Determine the [x, y] coordinate at the center of the cell enclosing the given text.  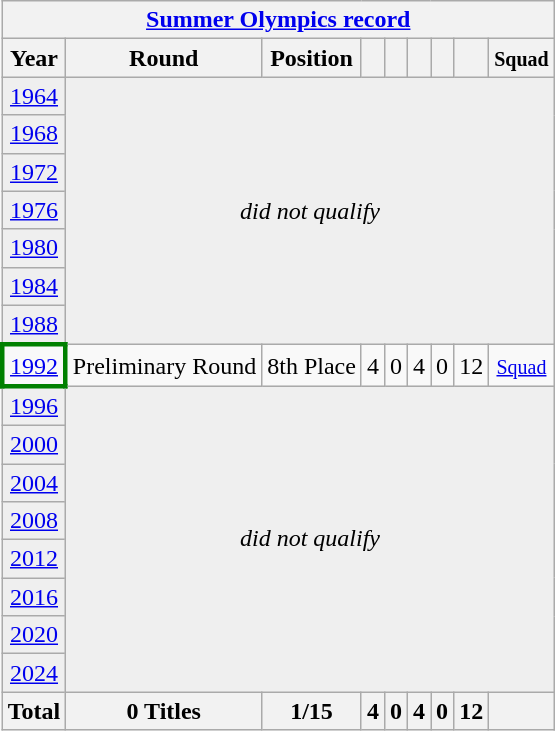
1964 [34, 96]
1968 [34, 134]
2004 [34, 483]
1980 [34, 248]
1/15 [312, 711]
Summer Olympics record [278, 20]
8th Place [312, 366]
Round [164, 58]
2008 [34, 521]
1972 [34, 172]
2024 [34, 673]
Year [34, 58]
1984 [34, 286]
0 Titles [164, 711]
Position [312, 58]
1988 [34, 325]
Preliminary Round [164, 366]
Total [34, 711]
2012 [34, 559]
2020 [34, 635]
1996 [34, 406]
1992 [34, 366]
2000 [34, 444]
2016 [34, 597]
1976 [34, 210]
